Search for the cell housing the specified text and yield its (X, Y) center coordinate. 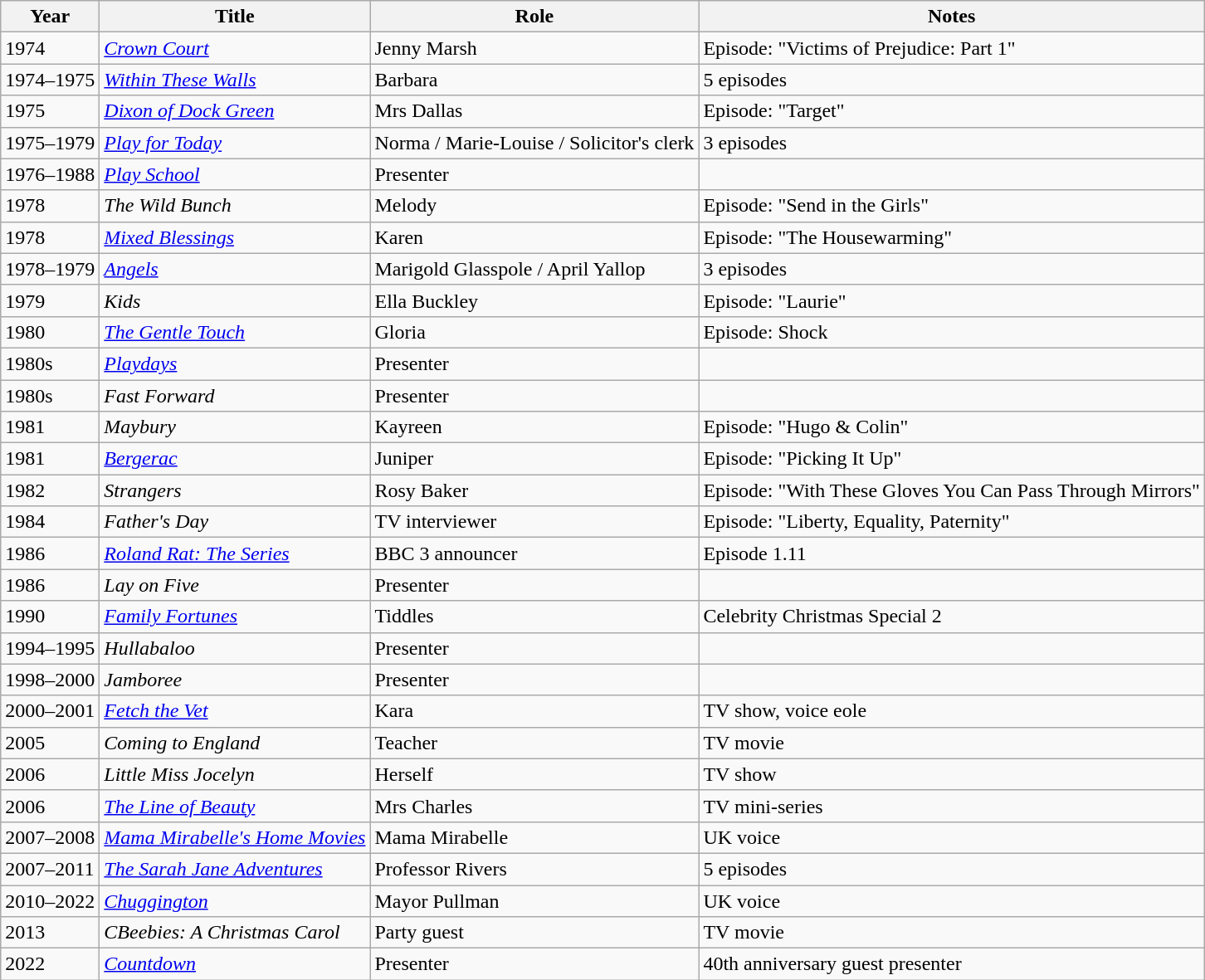
Maybury (235, 427)
Episode: "Liberty, Equality, Paternity" (951, 522)
1984 (50, 522)
1979 (50, 300)
Year (50, 17)
1975 (50, 111)
The Wild Bunch (235, 206)
TV show (951, 774)
Episode: "Laurie" (951, 300)
1980 (50, 332)
Mrs Dallas (534, 111)
Gloria (534, 332)
Play for Today (235, 143)
Mama Mirabelle's Home Movies (235, 837)
Kara (534, 711)
Countdown (235, 964)
Title (235, 17)
Playdays (235, 363)
1976–1988 (50, 174)
Melody (534, 206)
Episode 1.11 (951, 553)
1982 (50, 490)
1990 (50, 617)
Role (534, 17)
Father's Day (235, 522)
Bergerac (235, 459)
Teacher (534, 743)
Hullabaloo (235, 648)
The Sarah Jane Adventures (235, 869)
BBC 3 announcer (534, 553)
Karen (534, 237)
The Gentle Touch (235, 332)
Jamboree (235, 680)
Episode: Shock (951, 332)
1998–2000 (50, 680)
Juniper (534, 459)
Rosy Baker (534, 490)
TV show, voice eole (951, 711)
Dixon of Dock Green (235, 111)
Kids (235, 300)
Mayor Pullman (534, 900)
Episode: "Hugo & Colin" (951, 427)
Mixed Blessings (235, 237)
Strangers (235, 490)
Jenny Marsh (534, 48)
Little Miss Jocelyn (235, 774)
40th anniversary guest presenter (951, 964)
2000–2001 (50, 711)
2007–2008 (50, 837)
Episode: "Picking It Up" (951, 459)
Chuggington (235, 900)
CBeebies: A Christmas Carol (235, 933)
1975–1979 (50, 143)
1994–1995 (50, 648)
Ella Buckley (534, 300)
Tiddles (534, 617)
Kayreen (534, 427)
Lay on Five (235, 585)
Norma / Marie-Louise / Solicitor's clerk (534, 143)
Episode: "Victims of Prejudice: Part 1" (951, 48)
2010–2022 (50, 900)
TV mini-series (951, 806)
Play School (235, 174)
Mama Mirabelle (534, 837)
Party guest (534, 933)
Roland Rat: The Series (235, 553)
TV interviewer (534, 522)
Within These Walls (235, 80)
The Line of Beauty (235, 806)
Fetch the Vet (235, 711)
Episode: "The Housewarming" (951, 237)
Marigold Glasspole / April Yallop (534, 269)
1974–1975 (50, 80)
Episode: "Send in the Girls" (951, 206)
Celebrity Christmas Special 2 (951, 617)
Episode: "With These Gloves You Can Pass Through Mirrors" (951, 490)
2022 (50, 964)
2005 (50, 743)
Fast Forward (235, 396)
Episode: "Target" (951, 111)
Coming to England (235, 743)
Angels (235, 269)
Notes (951, 17)
Crown Court (235, 48)
1978–1979 (50, 269)
Family Fortunes (235, 617)
2007–2011 (50, 869)
Professor Rivers (534, 869)
2013 (50, 933)
Herself (534, 774)
Barbara (534, 80)
1974 (50, 48)
Mrs Charles (534, 806)
